Output the [X, Y] coordinate of the center of the cell containing the given text.  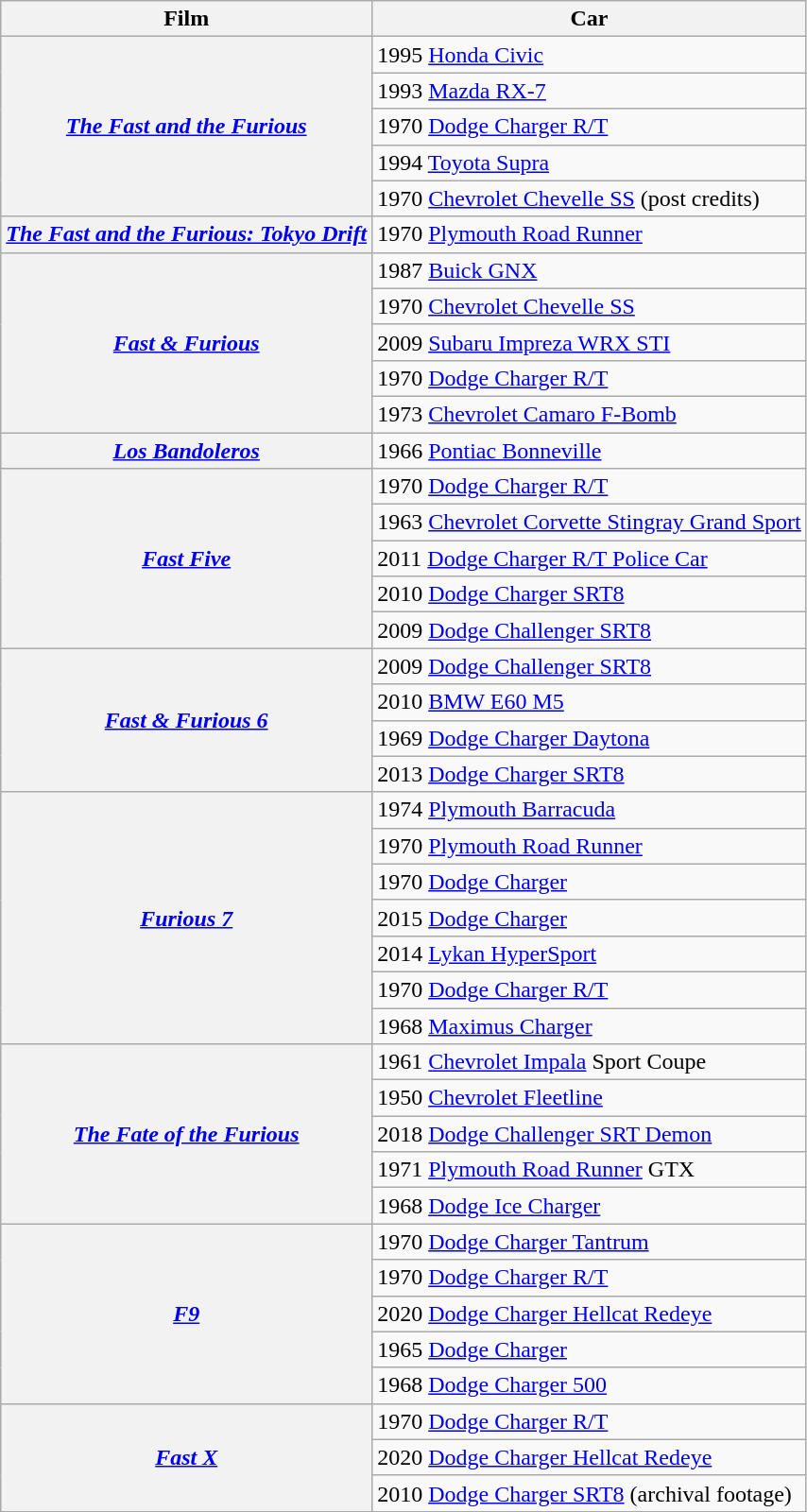
2015 Dodge Charger [590, 918]
1968 Maximus Charger [590, 1025]
1969 Dodge Charger Daytona [590, 738]
2013 Dodge Charger SRT8 [590, 774]
Car [590, 19]
1968 Dodge Charger 500 [590, 1385]
1965 Dodge Charger [590, 1349]
1995 Honda Civic [590, 55]
1987 Buick GNX [590, 270]
1961 Chevrolet Impala Sport Coupe [590, 1062]
2010 BMW E60 M5 [590, 702]
1974 Plymouth Barracuda [590, 810]
The Fate of the Furious [187, 1134]
1994 Toyota Supra [590, 163]
1970 Dodge Charger Tantrum [590, 1242]
1968 Dodge Ice Charger [590, 1206]
1970 Dodge Charger [590, 882]
Furious 7 [187, 918]
F9 [187, 1314]
Film [187, 19]
Fast Five [187, 558]
2010 Dodge Charger SRT8 [590, 594]
2014 Lykan HyperSport [590, 954]
2010 Dodge Charger SRT8 (archival footage) [590, 1493]
Los Bandoleros [187, 451]
Fast & Furious 6 [187, 720]
1973 Chevrolet Camaro F-Bomb [590, 414]
1963 Chevrolet Corvette Stingray Grand Sport [590, 523]
2009 Subaru Impreza WRX STI [590, 342]
The Fast and the Furious: Tokyo Drift [187, 234]
The Fast and the Furious [187, 127]
1970 Chevrolet Chevelle SS [590, 306]
1970 Chevrolet Chevelle SS (post credits) [590, 198]
1950 Chevrolet Fleetline [590, 1098]
1971 Plymouth Road Runner GTX [590, 1170]
Fast & Furious [187, 342]
Fast X [187, 1457]
1993 Mazda RX-7 [590, 91]
2018 Dodge Challenger SRT Demon [590, 1134]
2011 Dodge Charger R/T Police Car [590, 558]
1966 Pontiac Bonneville [590, 451]
